From the cell containing the given text, extract its center point as (x, y) coordinate. 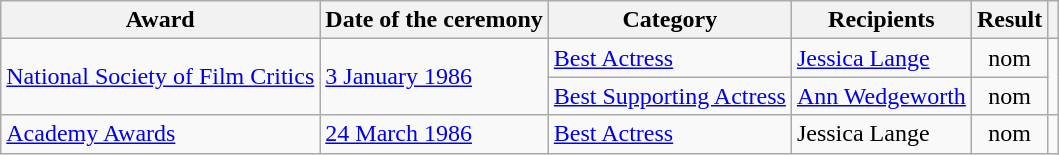
24 March 1986 (434, 134)
Best Supporting Actress (670, 96)
Academy Awards (160, 134)
Recipients (881, 20)
3 January 1986 (434, 77)
Award (160, 20)
Category (670, 20)
Ann Wedgeworth (881, 96)
Date of the ceremony (434, 20)
Result (1009, 20)
National Society of Film Critics (160, 77)
